For the text-containing cell, return its midpoint in [x, y] coordinate format. 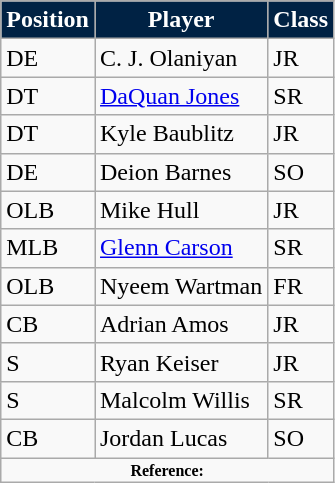
Reference: [168, 470]
Mike Hull [180, 210]
Nyeem Wartman [180, 286]
Adrian Amos [180, 324]
DaQuan Jones [180, 96]
Deion Barnes [180, 172]
Malcolm Willis [180, 400]
FR [301, 286]
Player [180, 20]
Kyle Baublitz [180, 134]
Ryan Keiser [180, 362]
Class [301, 20]
Glenn Carson [180, 248]
Jordan Lucas [180, 438]
C. J. Olaniyan [180, 58]
Position [48, 20]
MLB [48, 248]
